Provide the (X, Y) coordinate of the cell's center where the given text is located.  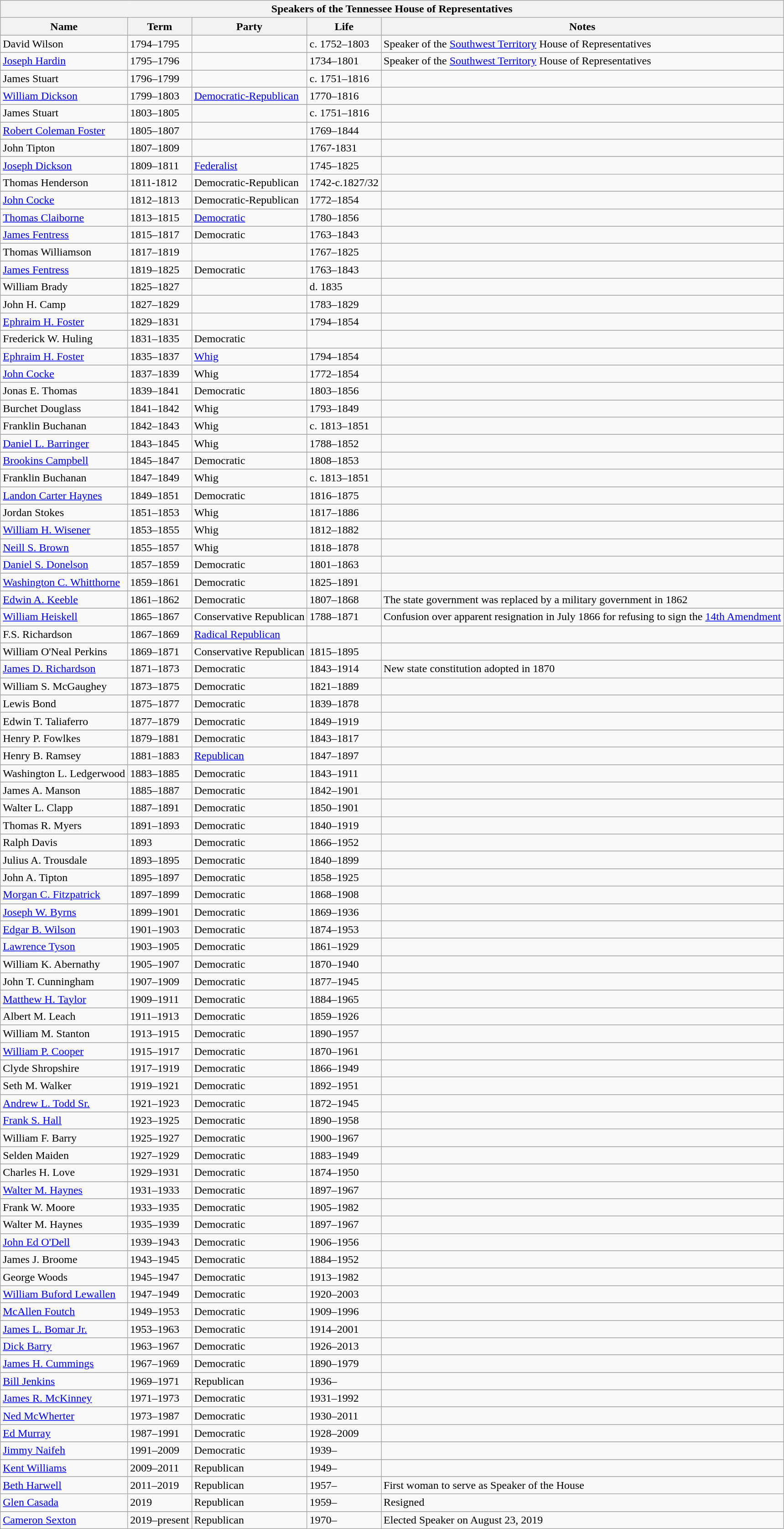
1971–1973 (160, 1399)
1877–1879 (160, 721)
1870–1961 (344, 1051)
1893 (160, 843)
William S. McGaughey (64, 686)
Jimmy Naifeh (64, 1451)
1767–1825 (344, 252)
1807–1868 (344, 600)
1843–1817 (344, 738)
1858–1925 (344, 877)
New state constitution adopted in 1870 (582, 669)
1909–1911 (160, 999)
1770–1816 (344, 96)
1805–1807 (160, 130)
1796–1799 (160, 78)
1835–1837 (160, 356)
1884–1952 (344, 1259)
Edwin T. Taliaferro (64, 721)
1903–1905 (160, 947)
1887–1891 (160, 808)
Washington C. Whitthorne (64, 582)
1987–1991 (160, 1433)
1847–1849 (160, 478)
1909–1996 (344, 1311)
William K. Abernathy (64, 964)
Confusion over apparent resignation in July 1866 for refusing to sign the 14th Amendment (582, 617)
David Wilson (64, 44)
Notes (582, 26)
Thomas Williamson (64, 252)
1927–1929 (160, 1155)
Jonas E. Thomas (64, 391)
William Brady (64, 287)
1967–1969 (160, 1364)
Term (160, 26)
William Dickson (64, 96)
F.S. Richardson (64, 634)
James H. Cummings (64, 1364)
1928–2009 (344, 1433)
1913–1982 (344, 1277)
Edgar B. Wilson (64, 929)
1807–1809 (160, 148)
1945–1947 (160, 1277)
1843–1914 (344, 669)
1783–1829 (344, 304)
1969–1971 (160, 1381)
1949– (344, 1468)
1829–1831 (160, 322)
1780–1856 (344, 218)
Thomas Henderson (64, 183)
1818–1878 (344, 548)
1817–1886 (344, 513)
Party (249, 26)
1915–1917 (160, 1051)
1842–1843 (160, 426)
1825–1827 (160, 287)
Brookins Campbell (64, 460)
Andrew L. Todd Sr. (64, 1103)
William O'Neal Perkins (64, 652)
1895–1897 (160, 877)
1890–1979 (344, 1364)
Ed Murray (64, 1433)
1819–1825 (160, 270)
Robert Coleman Foster (64, 130)
1850–1901 (344, 808)
2011–2019 (160, 1485)
1901–1903 (160, 929)
1815–1895 (344, 652)
Ned McWherter (64, 1416)
1809–1811 (160, 165)
Morgan C. Fitzpatrick (64, 895)
Kent Williams (64, 1468)
1813–1815 (160, 218)
Henry P. Fowlkes (64, 738)
Landon Carter Haynes (64, 495)
1845–1847 (160, 460)
1817–1819 (160, 252)
1900–1967 (344, 1138)
1881–1883 (160, 756)
1871–1873 (160, 669)
1851–1853 (160, 513)
John Tipton (64, 148)
1843–1845 (160, 443)
1769–1844 (344, 130)
McAllen Foutch (64, 1311)
Beth Harwell (64, 1485)
Frederick W. Huling (64, 339)
1883–1949 (344, 1155)
Albert M. Leach (64, 1016)
James L. Bomar Jr. (64, 1329)
1929–1931 (160, 1173)
1939– (344, 1451)
Henry B. Ramsey (64, 756)
1936– (344, 1381)
1793–1849 (344, 408)
Jordan Stokes (64, 513)
Glen Casada (64, 1503)
2009–2011 (160, 1468)
1812–1882 (344, 530)
Neill S. Brown (64, 548)
Seth M. Walker (64, 1086)
Matthew H. Taylor (64, 999)
1919–1921 (160, 1086)
John A. Tipton (64, 877)
1873–1875 (160, 686)
1893–1895 (160, 860)
1795–1796 (160, 61)
1859–1861 (160, 582)
Burchet Douglass (64, 408)
1825–1891 (344, 582)
1899–1901 (160, 912)
1840–1899 (344, 860)
1914–2001 (344, 1329)
Thomas R. Myers (64, 825)
Edwin A. Keeble (64, 600)
1794–1795 (160, 44)
1874–1953 (344, 929)
Thomas Claiborne (64, 218)
1911–1913 (160, 1016)
1921–1923 (160, 1103)
1963–1967 (160, 1346)
Frank W. Moore (64, 1207)
William H. Wisener (64, 530)
William M. Stanton (64, 1033)
1861–1862 (160, 600)
First woman to serve as Speaker of the House (582, 1485)
1742-c.1827/32 (344, 183)
William Buford Lewallen (64, 1294)
1890–1957 (344, 1033)
1857–1859 (160, 565)
William Heiskell (64, 617)
1935–1939 (160, 1225)
1842–1901 (344, 791)
1866–1949 (344, 1069)
Clyde Shropshire (64, 1069)
1970– (344, 1520)
1867–1869 (160, 634)
Bill Jenkins (64, 1381)
1925–1927 (160, 1138)
Frank S. Hall (64, 1121)
1840–1919 (344, 825)
1959– (344, 1503)
1853–1855 (160, 530)
1812–1813 (160, 200)
1788–1852 (344, 443)
1808–1853 (344, 460)
1890–1958 (344, 1121)
Federalist (249, 165)
1891–1893 (160, 825)
1839–1841 (160, 391)
Ralph Davis (64, 843)
2019 (160, 1503)
1957– (344, 1485)
1883–1885 (160, 773)
1874–1950 (344, 1173)
1865–1867 (160, 617)
1869–1871 (160, 652)
John H. Camp (64, 304)
Life (344, 26)
John T. Cunningham (64, 981)
1897–1899 (160, 895)
1892–1951 (344, 1086)
1947–1949 (160, 1294)
James J. Broome (64, 1259)
Walter L. Clapp (64, 808)
2019–present (160, 1520)
1849–1851 (160, 495)
1905–1907 (160, 964)
1841–1842 (160, 408)
Resigned (582, 1503)
1943–1945 (160, 1259)
1931–1992 (344, 1399)
1734–1801 (344, 61)
1827–1829 (160, 304)
1872–1945 (344, 1103)
1815–1817 (160, 235)
Julius A. Trousdale (64, 860)
Daniel S. Donelson (64, 565)
1837–1839 (160, 374)
1991–2009 (160, 1451)
1923–1925 (160, 1121)
James R. McKinney (64, 1399)
1861–1929 (344, 947)
1803–1856 (344, 391)
Speakers of the Tennessee House of Representatives (392, 9)
1877–1945 (344, 981)
1933–1935 (160, 1207)
1859–1926 (344, 1016)
William F. Barry (64, 1138)
d. 1835 (344, 287)
1930–2011 (344, 1416)
Name (64, 26)
Joseph W. Byrns (64, 912)
Joseph Dickson (64, 165)
1855–1857 (160, 548)
1849–1919 (344, 721)
1931–1933 (160, 1190)
1905–1982 (344, 1207)
1885–1887 (160, 791)
1869–1936 (344, 912)
William P. Cooper (64, 1051)
1816–1875 (344, 495)
1953–1963 (160, 1329)
1870–1940 (344, 964)
Charles H. Love (64, 1173)
Joseph Hardin (64, 61)
1803–1805 (160, 113)
1949–1953 (160, 1311)
1811-1812 (160, 183)
Radical Republican (249, 634)
1847–1897 (344, 756)
Lewis Bond (64, 704)
1868–1908 (344, 895)
c. 1752–1803 (344, 44)
1799–1803 (160, 96)
Daniel L. Barringer (64, 443)
1906–1956 (344, 1242)
1939–1943 (160, 1242)
1907–1909 (160, 981)
1884–1965 (344, 999)
John Ed O'Dell (64, 1242)
1973–1987 (160, 1416)
1875–1877 (160, 704)
1879–1881 (160, 738)
1926–2013 (344, 1346)
Elected Speaker on August 23, 2019 (582, 1520)
1801–1863 (344, 565)
James A. Manson (64, 791)
1866–1952 (344, 843)
Washington L. Ledgerwood (64, 773)
1843–1911 (344, 773)
Dick Barry (64, 1346)
1920–2003 (344, 1294)
The state government was replaced by a military government in 1862 (582, 600)
1913–1915 (160, 1033)
1767-1831 (344, 148)
1821–1889 (344, 686)
Cameron Sexton (64, 1520)
Selden Maiden (64, 1155)
1788–1871 (344, 617)
1917–1919 (160, 1069)
James D. Richardson (64, 669)
George Woods (64, 1277)
1745–1825 (344, 165)
1831–1835 (160, 339)
1839–1878 (344, 704)
Lawrence Tyson (64, 947)
